Return (x, y) of the center of cell containing provided text 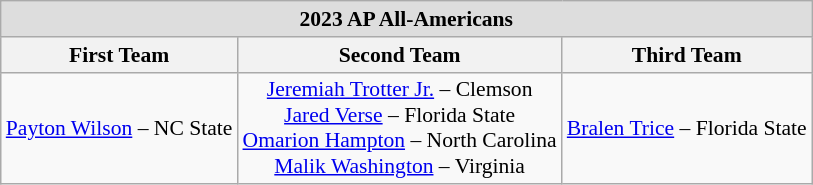
Payton Wilson – NC State (120, 128)
Third Team (687, 55)
First Team (120, 55)
Jeremiah Trotter Jr. – ClemsonJared Verse – Florida StateOmarion Hampton – North CarolinaMalik Washington – Virginia (399, 128)
Bralen Trice – Florida State (687, 128)
2023 AP All-Americans (406, 19)
Second Team (399, 55)
